Provide the [X, Y] coordinate of the cell's center where the given text is located.  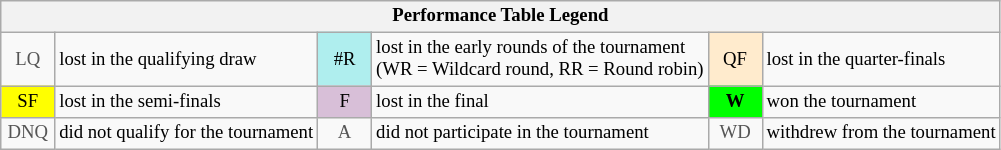
lost in the quarter-finals [881, 60]
did not participate in the tournament [540, 134]
did not qualify for the tournament [186, 134]
LQ [28, 60]
lost in the early rounds of the tournament(WR = Wildcard round, RR = Round robin) [540, 60]
WD [735, 134]
won the tournament [881, 102]
W [735, 102]
lost in the qualifying draw [186, 60]
F [345, 102]
lost in the final [540, 102]
lost in the semi-finals [186, 102]
Performance Table Legend [500, 16]
withdrew from the tournament [881, 134]
SF [28, 102]
#R [345, 60]
A [345, 134]
DNQ [28, 134]
QF [735, 60]
